Output the (X, Y) coordinate of the center of the cell containing the given text.  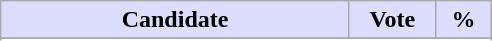
Vote (392, 20)
Candidate (176, 20)
% (463, 20)
